Return [x, y] of the center of cell containing provided text 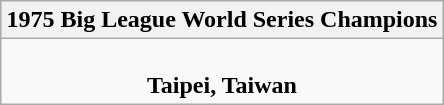
1975 Big League World Series Champions [222, 20]
Taipei, Taiwan [222, 72]
